Determine the [x, y] coordinate at the center of the cell enclosing the given text.  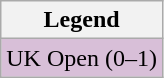
UK Open (0–1) [82, 58]
Legend [82, 20]
